Scan for the cell matching the given text and deliver its [X, Y] coordinate at center. 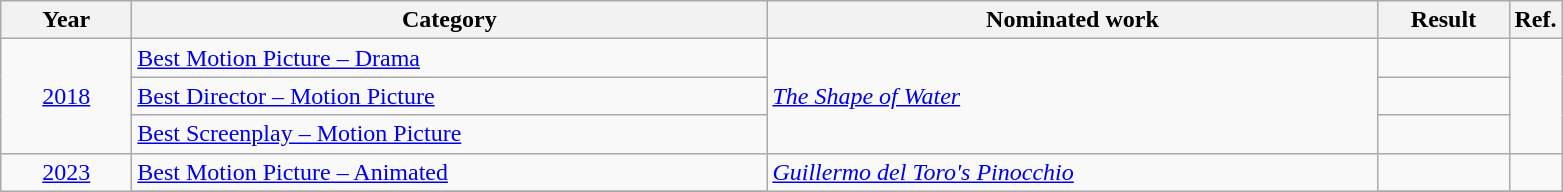
Best Motion Picture – Animated [450, 172]
Guillermo del Toro's Pinocchio [1072, 172]
Best Screenplay – Motion Picture [450, 134]
Ref. [1536, 20]
Best Motion Picture – Drama [450, 58]
Nominated work [1072, 20]
2018 [66, 96]
2023 [66, 172]
Year [66, 20]
The Shape of Water [1072, 96]
Result [1444, 20]
Best Director – Motion Picture [450, 96]
Category [450, 20]
